Determine the [x, y] coordinate at the center of the cell enclosing the given text.  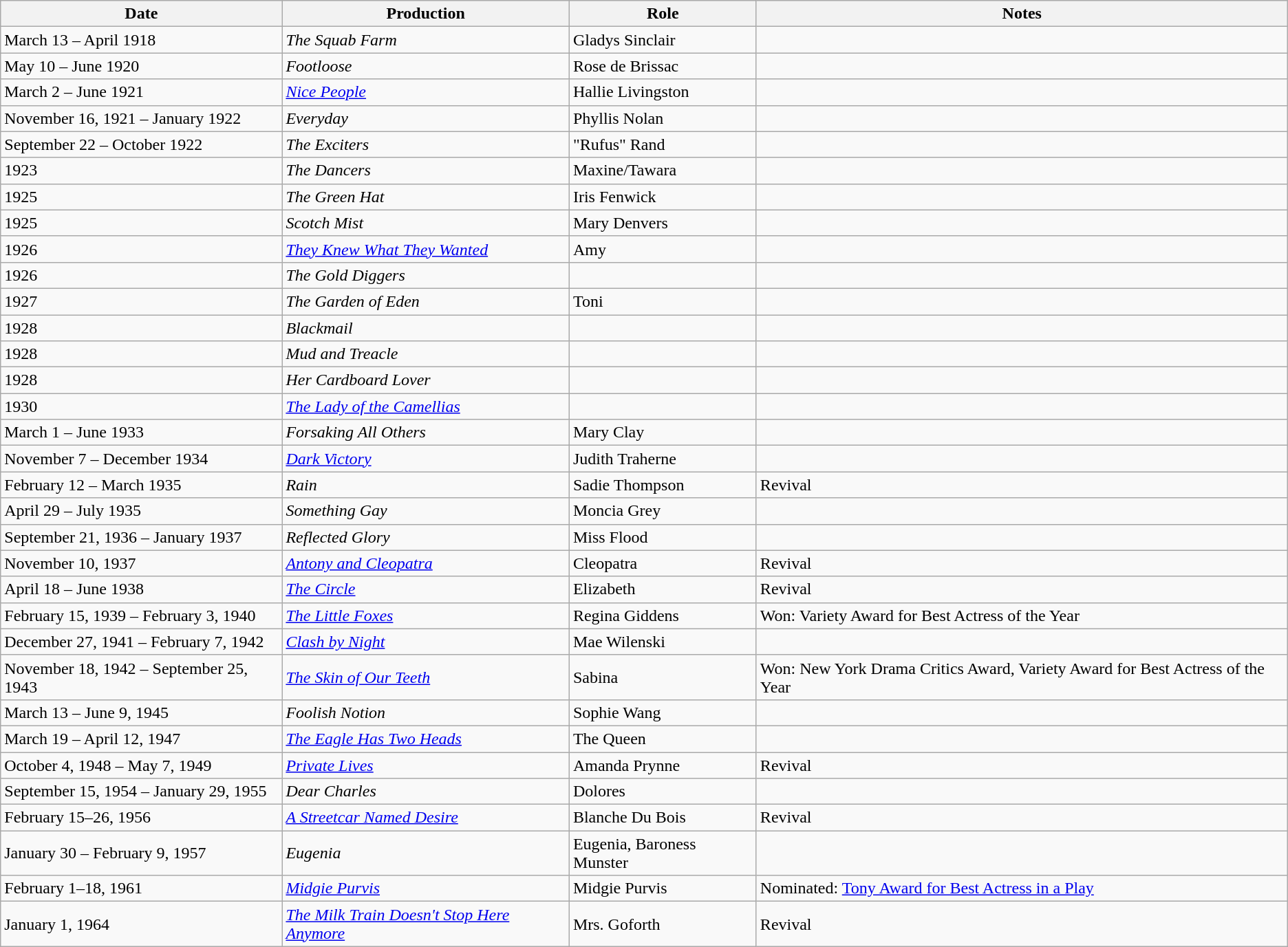
Foolish Notion [425, 712]
April 18 – June 1938 [142, 589]
Nominated: Tony Award for Best Actress in a Play [1022, 889]
The Squab Farm [425, 40]
September 21, 1936 – January 1937 [142, 537]
Mae Wilenski [663, 642]
Clash by Night [425, 642]
Production [425, 14]
Something Gay [425, 511]
Dear Charles [425, 792]
Cleopatra [663, 563]
Phyllis Nolan [663, 118]
September 15, 1954 – January 29, 1955 [142, 792]
Private Lives [425, 765]
Reflected Glory [425, 537]
Amy [663, 249]
Blackmail [425, 328]
February 15–26, 1956 [142, 818]
March 19 – April 12, 1947 [142, 739]
November 16, 1921 – January 1922 [142, 118]
Regina Giddens [663, 616]
March 13 – June 9, 1945 [142, 712]
April 29 – July 1935 [142, 511]
Her Cardboard Lover [425, 380]
A Streetcar Named Desire [425, 818]
Blanche Du Bois [663, 818]
1927 [142, 301]
The Exciters [425, 144]
The Lady of the Camellias [425, 406]
Forsaking All Others [425, 433]
Won: New York Drama Critics Award, Variety Award for Best Actress of the Year [1022, 677]
Sophie Wang [663, 712]
Sabina [663, 677]
Eugenia, Baroness Munster [663, 853]
May 10 – June 1920 [142, 66]
Elizabeth [663, 589]
Mary Clay [663, 433]
Hallie Livingston [663, 92]
Rain [425, 485]
"Rufus" Rand [663, 144]
Rose de Brissac [663, 66]
Toni [663, 301]
Role [663, 14]
Mrs. Goforth [663, 924]
Miss Flood [663, 537]
The Eagle Has Two Heads [425, 739]
Nice People [425, 92]
March 2 – June 1921 [142, 92]
Maxine/Tawara [663, 171]
March 13 – April 1918 [142, 40]
January 1, 1964 [142, 924]
Moncia Grey [663, 511]
November 7 – December 1934 [142, 459]
They Knew What They Wanted [425, 249]
Won: Variety Award for Best Actress of the Year [1022, 616]
November 18, 1942 – September 25, 1943 [142, 677]
The Milk Train Doesn't Stop Here Anymore [425, 924]
The Dancers [425, 171]
Sadie Thompson [663, 485]
Mary Denvers [663, 223]
February 12 – March 1935 [142, 485]
Antony and Cleopatra [425, 563]
September 22 – October 1922 [142, 144]
Everyday [425, 118]
Judith Traherne [663, 459]
The Little Foxes [425, 616]
March 1 – June 1933 [142, 433]
December 27, 1941 – February 7, 1942 [142, 642]
Notes [1022, 14]
Date [142, 14]
November 10, 1937 [142, 563]
The Green Hat [425, 197]
1923 [142, 171]
Eugenia [425, 853]
February 1–18, 1961 [142, 889]
January 30 – February 9, 1957 [142, 853]
Scotch Mist [425, 223]
Iris Fenwick [663, 197]
The Gold Diggers [425, 275]
Footloose [425, 66]
The Skin of Our Teeth [425, 677]
Dolores [663, 792]
1930 [142, 406]
October 4, 1948 – May 7, 1949 [142, 765]
Dark Victory [425, 459]
February 15, 1939 – February 3, 1940 [142, 616]
The Circle [425, 589]
Mud and Treacle [425, 354]
Amanda Prynne [663, 765]
Gladys Sinclair [663, 40]
The Garden of Eden [425, 301]
The Queen [663, 739]
